Detect which cell encompasses the target text, then output its (x, y) center coordinate. 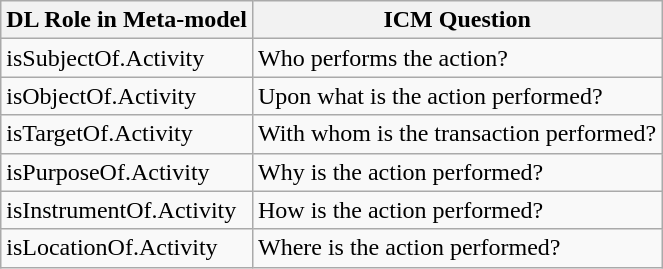
isSubjectOf.Activity (127, 58)
isTargetOf.Activity (127, 134)
isPurposeOf.Activity (127, 172)
isLocationOf.Activity (127, 248)
Upon what is the action performed? (456, 96)
isObjectOf.Activity (127, 96)
Who performs the action? (456, 58)
Where is the action performed? (456, 248)
isInstrumentOf.Activity (127, 210)
With whom is the transaction performed? (456, 134)
Why is the action performed? (456, 172)
DL Role in Meta-model (127, 20)
How is the action performed? (456, 210)
ICM Question (456, 20)
